Output the (X, Y) coordinate of the center of the cell containing the given text.  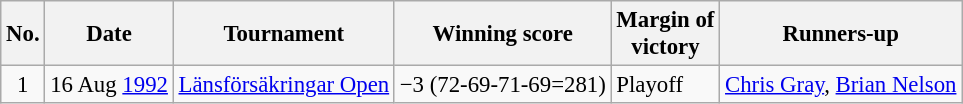
Date (109, 34)
Winning score (502, 34)
1 (23, 85)
−3 (72-69-71-69=281) (502, 85)
Margin ofvictory (666, 34)
Runners-up (841, 34)
16 Aug 1992 (109, 85)
Playoff (666, 85)
Chris Gray, Brian Nelson (841, 85)
No. (23, 34)
Länsförsäkringar Open (284, 85)
Tournament (284, 34)
